Determine the (x, y) coordinate at the center of the cell enclosing the given text.  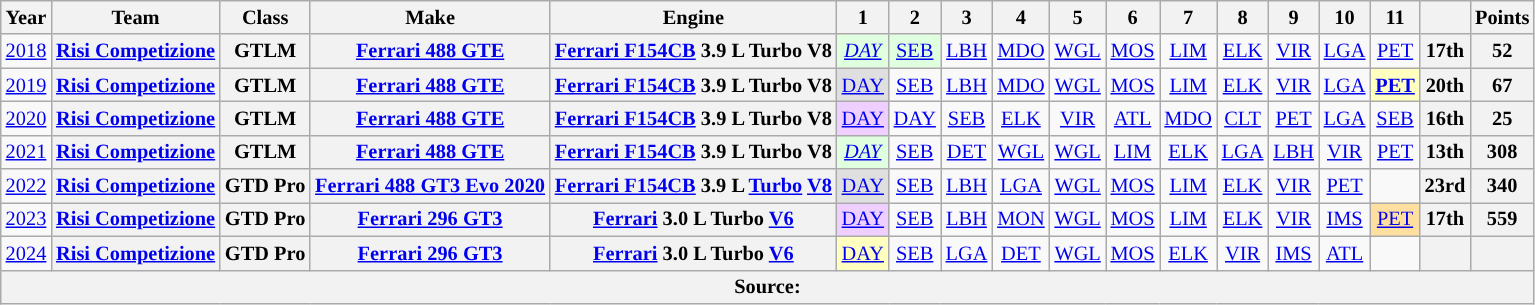
CLT (1243, 118)
Year (26, 17)
2 (915, 17)
559 (1502, 219)
13th (1445, 152)
67 (1502, 85)
11 (1394, 17)
1 (863, 17)
Class (265, 17)
3 (967, 17)
Engine (694, 17)
340 (1502, 186)
Source: (768, 287)
5 (1078, 17)
8 (1243, 17)
10 (1345, 17)
9 (1293, 17)
2019 (26, 85)
2018 (26, 51)
MON (1020, 219)
Team (136, 17)
52 (1502, 51)
4 (1020, 17)
2020 (26, 118)
2022 (26, 186)
25 (1502, 118)
23rd (1445, 186)
16th (1445, 118)
Ferrari 488 GT3 Evo 2020 (430, 186)
2024 (26, 253)
308 (1502, 152)
2021 (26, 152)
Points (1502, 17)
6 (1133, 17)
2023 (26, 219)
7 (1188, 17)
Make (430, 17)
20th (1445, 85)
